Output the (X, Y) coordinate of the center of the cell containing the given text.  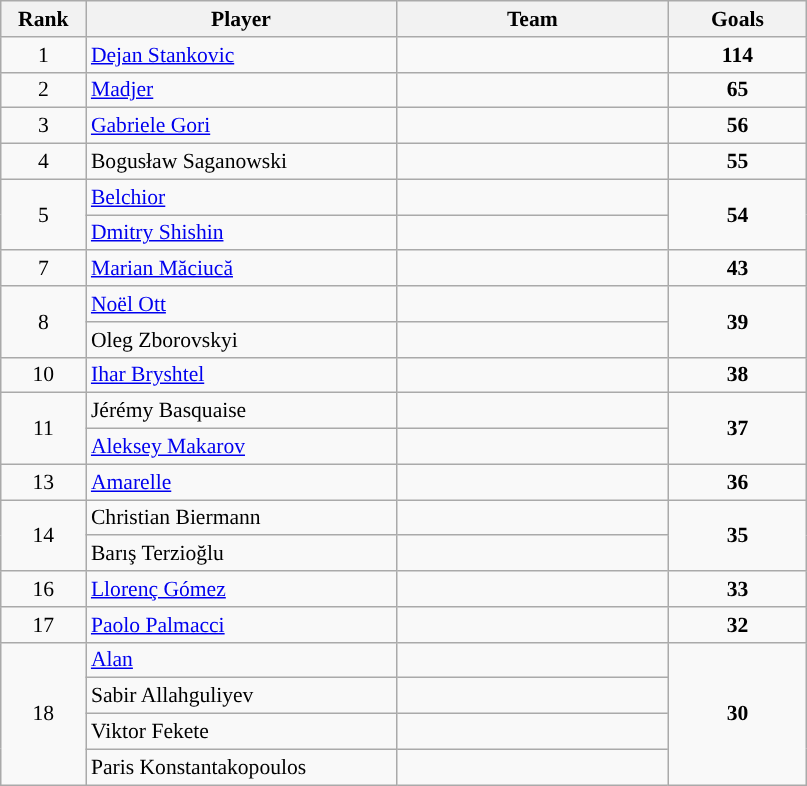
1 (44, 55)
Aleksey Makarov (241, 447)
Noël Ott (241, 304)
Goals (738, 19)
54 (738, 214)
32 (738, 625)
Barış Terzioğlu (241, 554)
Madjer (241, 90)
2 (44, 90)
Marian Măciucă (241, 269)
Amarelle (241, 482)
10 (44, 375)
14 (44, 536)
17 (44, 625)
Viktor Fekete (241, 732)
Ihar Bryshtel (241, 375)
35 (738, 536)
Player (241, 19)
43 (738, 269)
16 (44, 589)
65 (738, 90)
11 (44, 428)
Dejan Stankovic (241, 55)
Rank (44, 19)
8 (44, 322)
Sabir Allahguliyev (241, 696)
18 (44, 713)
Team (532, 19)
Gabriele Gori (241, 126)
56 (738, 126)
13 (44, 482)
Oleg Zborovskyi (241, 340)
Christian Biermann (241, 518)
3 (44, 126)
Bogusław Saganowski (241, 162)
5 (44, 214)
37 (738, 428)
7 (44, 269)
Paolo Palmacci (241, 625)
39 (738, 322)
38 (738, 375)
Belchior (241, 197)
30 (738, 713)
Jérémy Basquaise (241, 411)
4 (44, 162)
Paris Konstantakopoulos (241, 767)
114 (738, 55)
Alan (241, 660)
55 (738, 162)
33 (738, 589)
Llorenç Gómez (241, 589)
Dmitry Shishin (241, 233)
36 (738, 482)
